Pinpoint the cell where the given text exists, returning its (X, Y) midpoint coordinate. 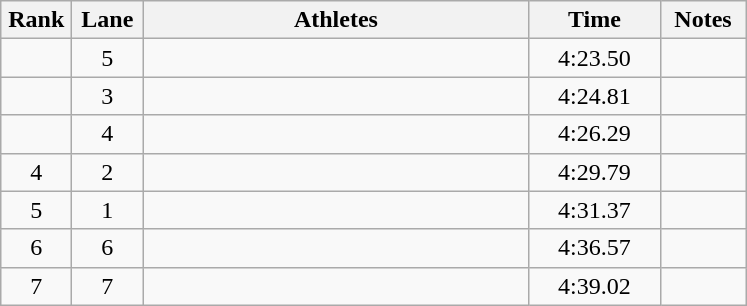
4:36.57 (594, 248)
3 (108, 96)
Time (594, 20)
4:23.50 (594, 58)
Lane (108, 20)
4:24.81 (594, 96)
1 (108, 210)
Notes (703, 20)
4:39.02 (594, 286)
4:29.79 (594, 172)
4:31.37 (594, 210)
Rank (36, 20)
2 (108, 172)
Athletes (336, 20)
4:26.29 (594, 134)
